Search for the cell housing the specified text and yield its (x, y) center coordinate. 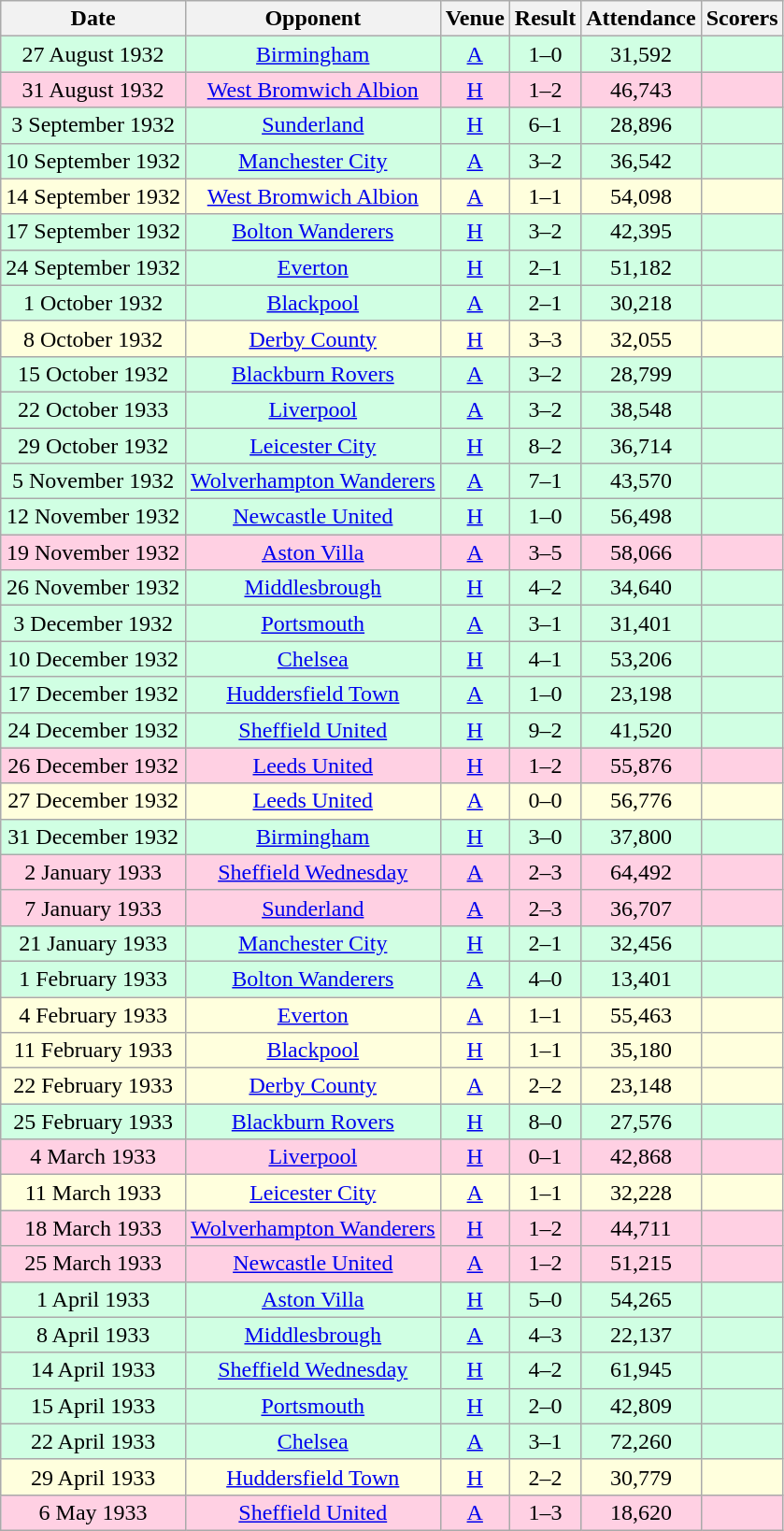
8–2 (545, 446)
56,776 (641, 801)
22 October 1933 (93, 409)
5 November 1932 (93, 481)
72,260 (641, 1441)
15 April 1933 (93, 1406)
3–3 (545, 338)
8 October 1932 (93, 338)
19 November 1932 (93, 552)
42,395 (641, 232)
17 December 1932 (93, 694)
7 January 1933 (93, 908)
1 February 1933 (93, 979)
31,401 (641, 623)
13,401 (641, 979)
38,548 (641, 409)
22 April 1933 (93, 1441)
Date (93, 19)
28,896 (641, 125)
3 September 1932 (93, 125)
30,779 (641, 1477)
29 October 1932 (93, 446)
26 December 1932 (93, 765)
37,800 (641, 837)
2–0 (545, 1406)
24 September 1932 (93, 267)
29 April 1933 (93, 1477)
12 November 1932 (93, 517)
Venue (475, 19)
6–1 (545, 125)
14 April 1933 (93, 1370)
43,570 (641, 481)
31,592 (641, 54)
Scorers (742, 19)
42,809 (641, 1406)
3–5 (545, 552)
27,576 (641, 1122)
64,492 (641, 872)
11 February 1933 (93, 1051)
51,215 (641, 1264)
9–2 (545, 730)
30,218 (641, 303)
58,066 (641, 552)
36,707 (641, 908)
1 April 1933 (93, 1299)
6 May 1933 (93, 1512)
41,520 (641, 730)
1–3 (545, 1512)
Opponent (312, 19)
Result (545, 19)
17 September 1932 (93, 232)
4 February 1933 (93, 1014)
26 November 1932 (93, 588)
Attendance (641, 19)
23,148 (641, 1086)
3–0 (545, 837)
32,228 (641, 1193)
10 December 1932 (93, 659)
23,198 (641, 694)
8–0 (545, 1122)
7–1 (545, 481)
55,463 (641, 1014)
4–0 (545, 979)
21 January 1933 (93, 943)
4 March 1933 (93, 1157)
44,711 (641, 1228)
11 March 1933 (93, 1193)
31 August 1932 (93, 90)
36,542 (641, 161)
54,098 (641, 196)
56,498 (641, 517)
8 April 1933 (93, 1335)
46,743 (641, 90)
18,620 (641, 1512)
22 February 1933 (93, 1086)
25 March 1933 (93, 1264)
5–0 (545, 1299)
24 December 1932 (93, 730)
53,206 (641, 659)
27 August 1932 (93, 54)
4–3 (545, 1335)
10 September 1932 (93, 161)
2 January 1933 (93, 872)
34,640 (641, 588)
15 October 1932 (93, 374)
55,876 (641, 765)
42,868 (641, 1157)
0–0 (545, 801)
27 December 1932 (93, 801)
36,714 (641, 446)
0–1 (545, 1157)
51,182 (641, 267)
25 February 1933 (93, 1122)
4–1 (545, 659)
22,137 (641, 1335)
32,456 (641, 943)
35,180 (641, 1051)
18 March 1933 (93, 1228)
54,265 (641, 1299)
14 September 1932 (93, 196)
32,055 (641, 338)
31 December 1932 (93, 837)
3 December 1932 (93, 623)
28,799 (641, 374)
1 October 1932 (93, 303)
61,945 (641, 1370)
